Return the (x, y) coordinate for the center point of the cell that contains the specified text.  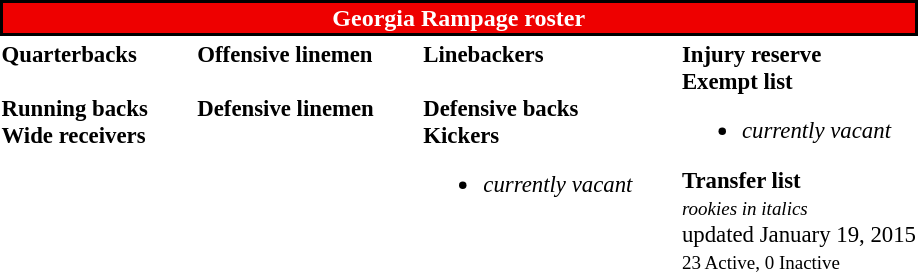
Georgia Rampage roster (458, 18)
